Search for the cell housing the specified text and yield its [X, Y] center coordinate. 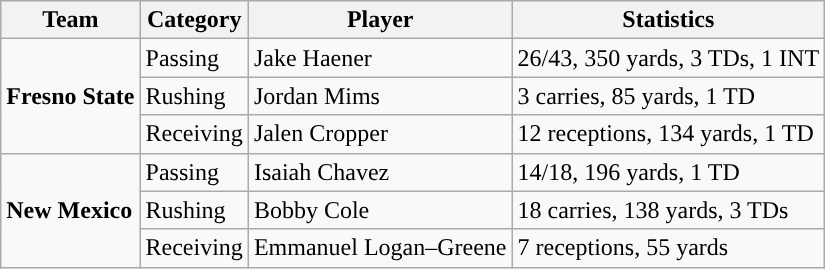
New Mexico [70, 210]
Jake Haener [380, 58]
Category [194, 20]
Emmanuel Logan–Greene [380, 248]
14/18, 196 yards, 1 TD [668, 172]
Jordan Mims [380, 96]
12 receptions, 134 yards, 1 TD [668, 134]
3 carries, 85 yards, 1 TD [668, 96]
Team [70, 20]
18 carries, 138 yards, 3 TDs [668, 210]
7 receptions, 55 yards [668, 248]
Player [380, 20]
Isaiah Chavez [380, 172]
Fresno State [70, 96]
26/43, 350 yards, 3 TDs, 1 INT [668, 58]
Statistics [668, 20]
Bobby Cole [380, 210]
Jalen Cropper [380, 134]
